Scan for the cell matching the given text and deliver its (x, y) coordinate at center. 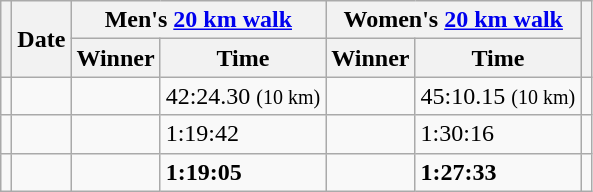
1:27:33 (498, 172)
Men's 20 km walk (198, 20)
45:10.15 (10 km) (498, 96)
Date (42, 39)
1:30:16 (498, 134)
1:19:42 (243, 134)
42:24.30 (10 km) (243, 96)
Women's 20 km walk (454, 20)
1:19:05 (243, 172)
